Pinpoint the cell where the given text exists, returning its [X, Y] midpoint coordinate. 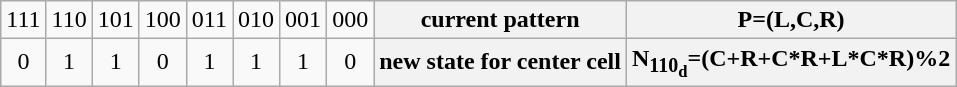
current pattern [500, 20]
111 [24, 20]
001 [304, 20]
P=(L,C,R) [790, 20]
new state for center cell [500, 62]
100 [162, 20]
N110d=(C+R+C*R+L*C*R)%2 [790, 62]
110 [69, 20]
010 [256, 20]
000 [350, 20]
011 [209, 20]
101 [116, 20]
